Pinpoint the cell where the given text exists, returning its [x, y] midpoint coordinate. 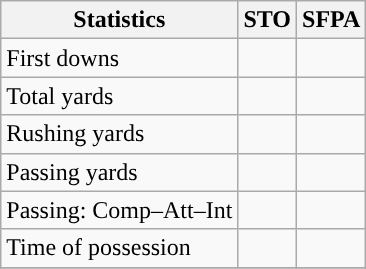
Time of possession [120, 248]
Total yards [120, 96]
Statistics [120, 20]
SFPA [332, 20]
Rushing yards [120, 134]
STO [268, 20]
First downs [120, 58]
Passing yards [120, 172]
Passing: Comp–Att–Int [120, 210]
